Pinpoint the cell where the given text exists, returning its [X, Y] midpoint coordinate. 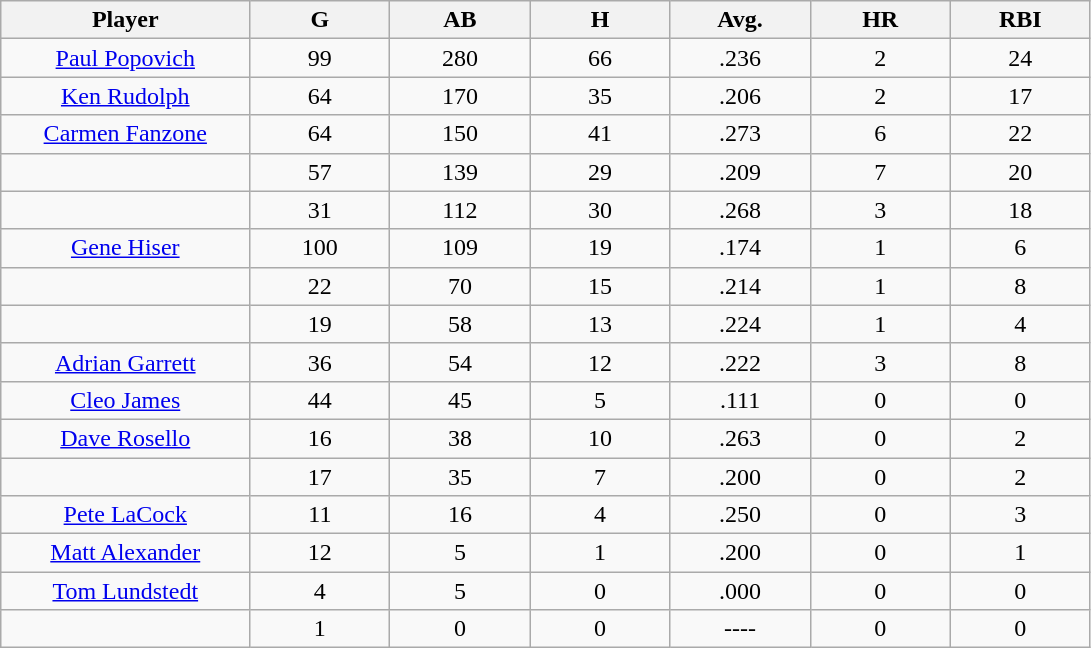
54 [460, 362]
112 [460, 210]
.224 [740, 324]
Carmen Fanzone [126, 134]
.222 [740, 362]
109 [460, 248]
58 [460, 324]
Ken Rudolph [126, 96]
44 [320, 400]
.209 [740, 172]
.273 [740, 134]
70 [460, 286]
280 [460, 58]
Avg. [740, 20]
.263 [740, 438]
Tom Lundstedt [126, 591]
13 [600, 324]
.236 [740, 58]
Cleo James [126, 400]
31 [320, 210]
.206 [740, 96]
AB [460, 20]
Paul Popovich [126, 58]
Dave Rosello [126, 438]
H [600, 20]
.111 [740, 400]
.000 [740, 591]
36 [320, 362]
41 [600, 134]
15 [600, 286]
RBI [1020, 20]
18 [1020, 210]
24 [1020, 58]
29 [600, 172]
170 [460, 96]
11 [320, 515]
150 [460, 134]
.174 [740, 248]
45 [460, 400]
G [320, 20]
---- [740, 629]
10 [600, 438]
.214 [740, 286]
100 [320, 248]
99 [320, 58]
.268 [740, 210]
Matt Alexander [126, 553]
30 [600, 210]
Player [126, 20]
139 [460, 172]
Pete LaCock [126, 515]
.250 [740, 515]
20 [1020, 172]
66 [600, 58]
HR [880, 20]
38 [460, 438]
Adrian Garrett [126, 362]
Gene Hiser [126, 248]
57 [320, 172]
